Pinpoint the cell where the given text exists, returning its [X, Y] midpoint coordinate. 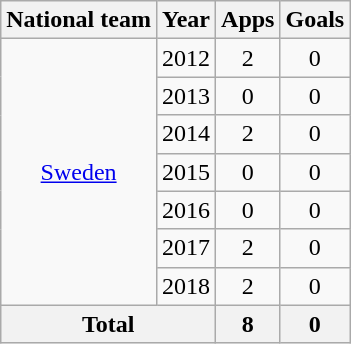
2013 [186, 96]
2015 [186, 172]
2016 [186, 210]
8 [248, 324]
Year [186, 20]
2012 [186, 58]
2017 [186, 248]
2014 [186, 134]
Apps [248, 20]
2018 [186, 286]
National team [79, 20]
Total [108, 324]
Goals [315, 20]
Sweden [79, 172]
